Return [x, y] of the center of cell containing provided text 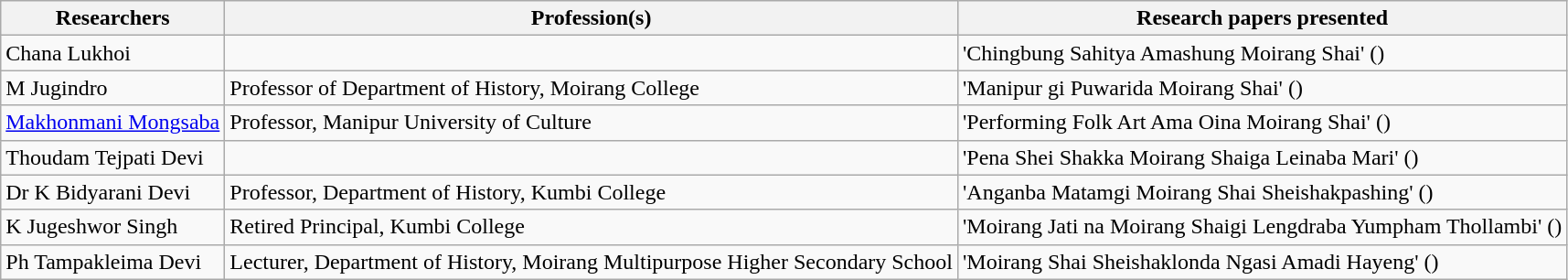
Dr K Bidyarani Devi [113, 192]
'Chingbung Sahitya Amashung Moirang Shai' () [1262, 53]
Retired Principal, Kumbi College [592, 227]
'Pena Shei Shakka Moirang Shaiga Leinaba Mari' () [1262, 157]
'Moirang Jati na Moirang Shaigi Lengdraba Yumpham Thollambi' () [1262, 227]
Makhonmani Mongsaba [113, 123]
'Anganba Matamgi Moirang Shai Sheishakpashing' () [1262, 192]
'Moirang Shai Sheishaklonda Ngasi Amadi Hayeng' () [1262, 262]
M Jugindro [113, 88]
Professor, Manipur University of Culture [592, 123]
Researchers [113, 18]
'Performing Folk Art Ama Oina Moirang Shai' () [1262, 123]
Lecturer, Department of History, Moirang Multipurpose Higher Secondary School [592, 262]
Ph Tampakleima Devi [113, 262]
Chana Lukhoi [113, 53]
Research papers presented [1262, 18]
Profession(s) [592, 18]
Professor of Department of History, Moirang College [592, 88]
'Manipur gi Puwarida Moirang Shai' () [1262, 88]
K Jugeshwor Singh [113, 227]
Professor, Department of History, Kumbi College [592, 192]
Thoudam Tejpati Devi [113, 157]
